For the text-containing cell, return its midpoint in [X, Y] coordinate format. 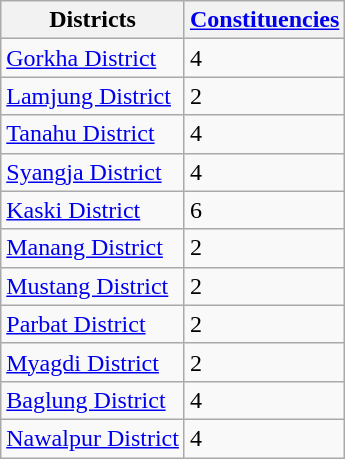
Kaski District [93, 210]
Constituencies [264, 20]
Gorkha District [93, 58]
Parbat District [93, 324]
6 [264, 210]
Lamjung District [93, 96]
Districts [93, 20]
Baglung District [93, 400]
Tanahu District [93, 134]
Nawalpur District [93, 438]
Manang District [93, 248]
Syangja District [93, 172]
Myagdi District [93, 362]
Mustang District [93, 286]
